Find where the given text appears and provide that cell's center as (X, Y) coordinate. 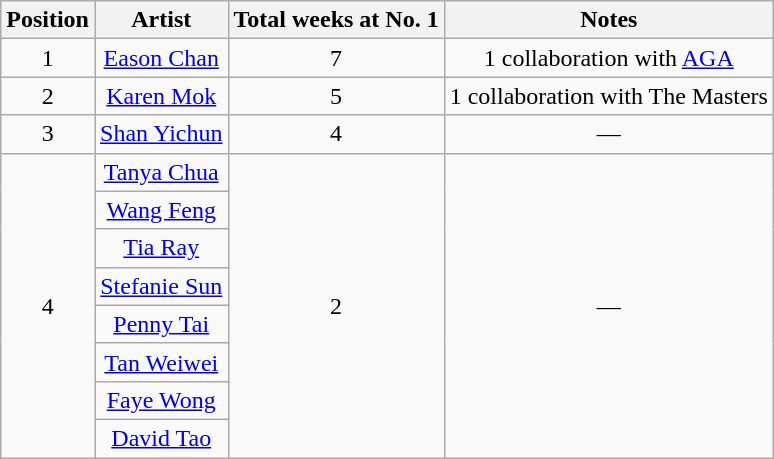
Karen Mok (161, 96)
Notes (608, 20)
Tan Weiwei (161, 362)
1 (48, 58)
Stefanie Sun (161, 286)
David Tao (161, 438)
7 (336, 58)
3 (48, 134)
Position (48, 20)
Artist (161, 20)
1 collaboration with AGA (608, 58)
1 collaboration with The Masters (608, 96)
Eason Chan (161, 58)
Wang Feng (161, 210)
Total weeks at No. 1 (336, 20)
Penny Tai (161, 324)
Tia Ray (161, 248)
Shan Yichun (161, 134)
5 (336, 96)
Faye Wong (161, 400)
Tanya Chua (161, 172)
